Capture the cell that displays the provided text and extract its (x, y) central coordinate. 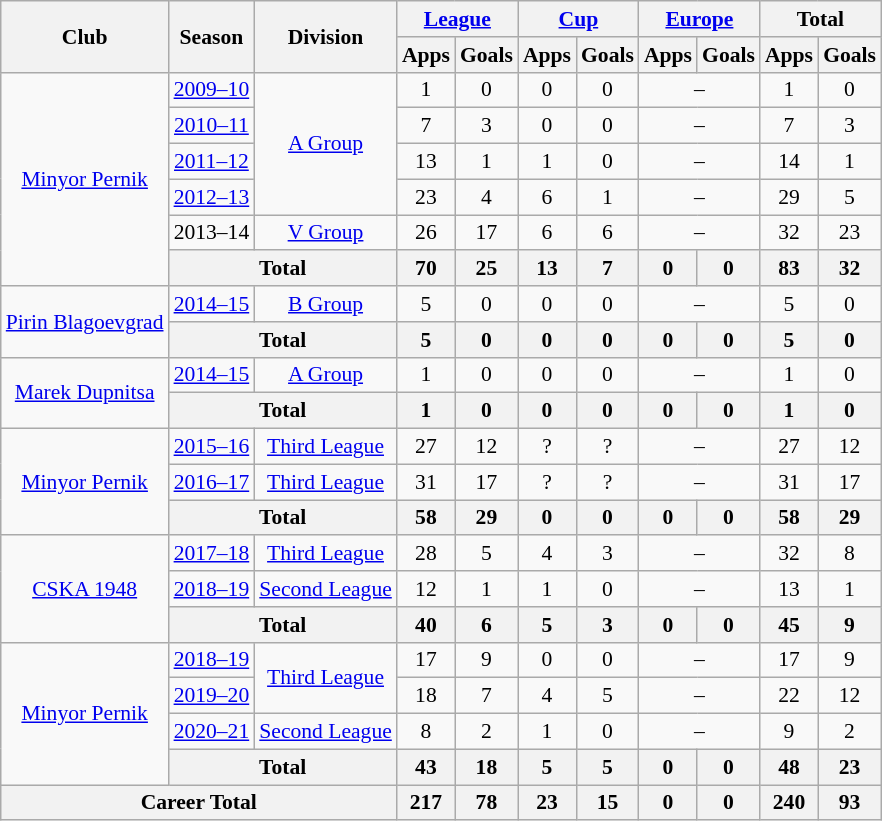
2020–21 (212, 732)
240 (789, 803)
217 (426, 803)
2010–11 (212, 126)
Season (212, 36)
48 (789, 767)
Division (326, 36)
Europe (700, 19)
70 (426, 269)
2009–10 (212, 90)
25 (486, 269)
93 (850, 803)
45 (789, 625)
CSKA 1948 (85, 590)
28 (426, 554)
Club (85, 36)
2012–13 (212, 197)
League (458, 19)
2019–20 (212, 696)
Career Total (199, 803)
83 (789, 269)
2011–12 (212, 162)
Cup (578, 19)
15 (608, 803)
V Group (326, 233)
Marek Dupnitsa (85, 392)
2015–16 (212, 447)
78 (486, 803)
B Group (326, 304)
22 (789, 696)
2013–14 (212, 233)
26 (426, 233)
2016–17 (212, 482)
Pirin Blagoevgrad (85, 322)
14 (789, 162)
40 (426, 625)
2017–18 (212, 554)
43 (426, 767)
